For the text-containing cell, return its midpoint in (X, Y) coordinate format. 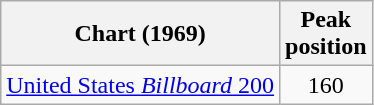
Peakposition (326, 34)
United States Billboard 200 (140, 85)
160 (326, 85)
Chart (1969) (140, 34)
